Determine the [X, Y] coordinate at the center of the cell enclosing the given text.  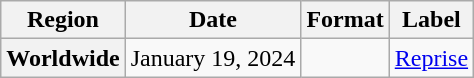
Label [431, 20]
January 19, 2024 [213, 58]
Format [345, 20]
Worldwide [63, 58]
Reprise [431, 58]
Region [63, 20]
Date [213, 20]
